Detect which cell encompasses the target text, then output its [x, y] center coordinate. 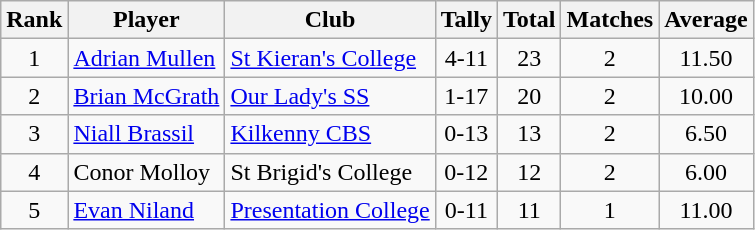
10.00 [706, 96]
Brian McGrath [146, 96]
Our Lady's SS [330, 96]
Rank [34, 20]
Evan Niland [146, 210]
Player [146, 20]
23 [529, 58]
5 [34, 210]
1-17 [466, 96]
13 [529, 134]
Tally [466, 20]
4-11 [466, 58]
6.50 [706, 134]
Kilkenny CBS [330, 134]
0-13 [466, 134]
Average [706, 20]
11.50 [706, 58]
St Brigid's College [330, 172]
Adrian Mullen [146, 58]
Total [529, 20]
Presentation College [330, 210]
11 [529, 210]
Niall Brassil [146, 134]
11.00 [706, 210]
4 [34, 172]
6.00 [706, 172]
Matches [610, 20]
0-12 [466, 172]
12 [529, 172]
20 [529, 96]
0-11 [466, 210]
Club [330, 20]
St Kieran's College [330, 58]
3 [34, 134]
Conor Molloy [146, 172]
